Scan for the cell matching the given text and deliver its [X, Y] coordinate at center. 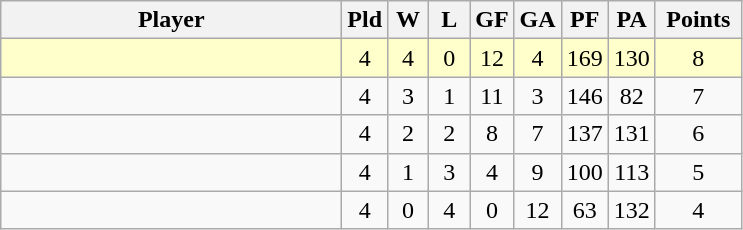
L [450, 20]
GA [538, 20]
5 [698, 172]
132 [632, 210]
100 [584, 172]
11 [492, 96]
113 [632, 172]
63 [584, 210]
130 [632, 58]
W [408, 20]
169 [584, 58]
131 [632, 134]
Player [172, 20]
PF [584, 20]
Pld [365, 20]
9 [538, 172]
146 [584, 96]
82 [632, 96]
6 [698, 134]
137 [584, 134]
Points [698, 20]
GF [492, 20]
PA [632, 20]
